Output the (X, Y) coordinate of the center of the cell containing the given text.  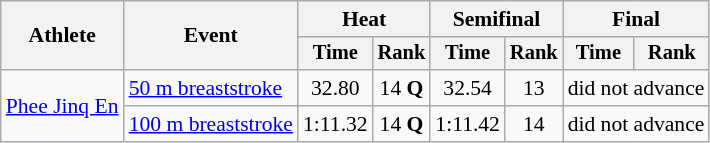
1:11.32 (336, 124)
14 (534, 124)
Semifinal (496, 19)
32.54 (468, 88)
13 (534, 88)
32.80 (336, 88)
Heat (364, 19)
Final (636, 19)
50 m breaststroke (211, 88)
Phee Jinq En (62, 106)
Athlete (62, 36)
100 m breaststroke (211, 124)
1:11.42 (468, 124)
Event (211, 36)
